Return (x, y) of the center of cell containing provided text 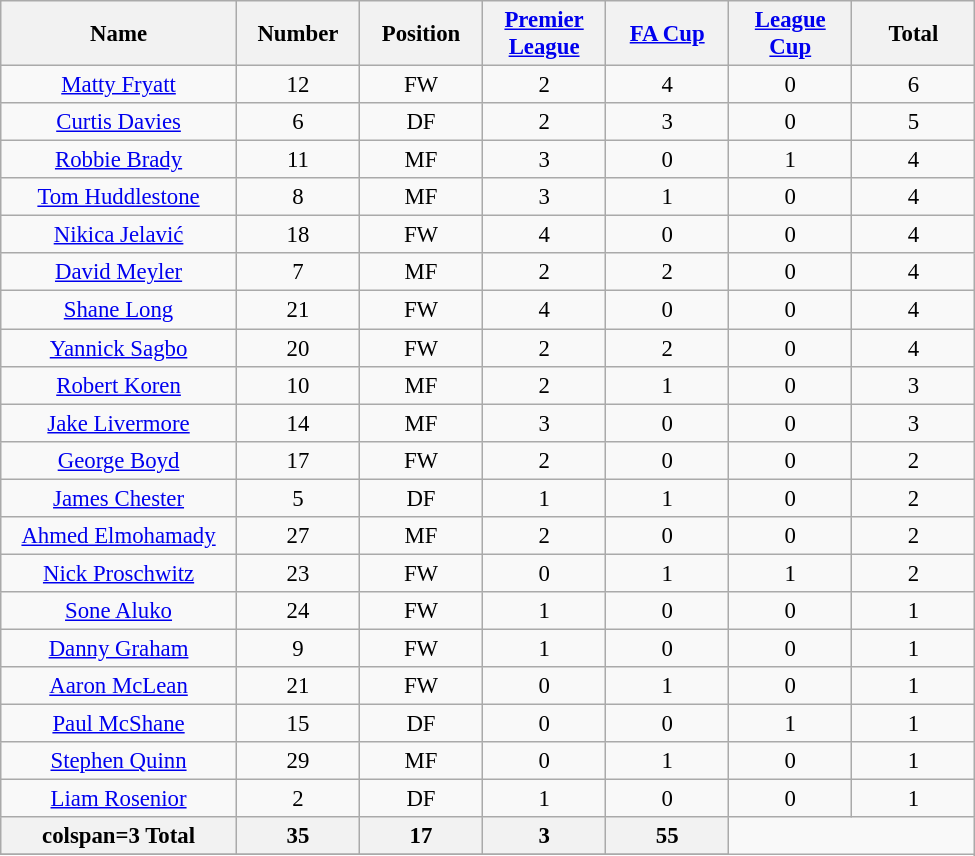
colspan=3 Total (119, 836)
Tom Huddlestone (119, 197)
LeagueCup (790, 34)
18 (298, 235)
Yannick Sagbo (119, 348)
Stephen Quinn (119, 761)
Ahmed Elmohamady (119, 536)
23 (298, 573)
Paul McShane (119, 724)
35 (298, 836)
Number (298, 34)
Curtis Davies (119, 122)
14 (298, 423)
Aaron McLean (119, 686)
24 (298, 611)
27 (298, 536)
Premier League (544, 34)
15 (298, 724)
20 (298, 348)
10 (298, 385)
11 (298, 160)
George Boyd (119, 460)
8 (298, 197)
Nikica Jelavić (119, 235)
FA Cup (668, 34)
29 (298, 761)
Robert Koren (119, 385)
7 (298, 273)
Name (119, 34)
Sone Aluko (119, 611)
Liam Rosenior (119, 799)
Matty Fryatt (119, 85)
Robbie Brady (119, 160)
Position (420, 34)
Danny Graham (119, 648)
Jake Livermore (119, 423)
James Chester (119, 498)
12 (298, 85)
Shane Long (119, 310)
Total (914, 34)
55 (668, 836)
9 (298, 648)
Nick Proschwitz (119, 573)
David Meyler (119, 273)
